Extract the [x, y] coordinate from the center of the cell holding the provided text.  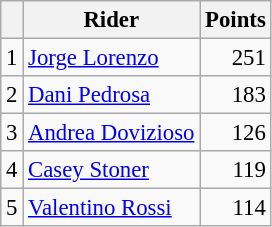
5 [12, 208]
183 [236, 95]
Andrea Dovizioso [112, 133]
126 [236, 133]
4 [12, 170]
114 [236, 208]
3 [12, 133]
Jorge Lorenzo [112, 58]
2 [12, 95]
119 [236, 170]
Casey Stoner [112, 170]
251 [236, 58]
Rider [112, 20]
1 [12, 58]
Points [236, 20]
Dani Pedrosa [112, 95]
Valentino Rossi [112, 208]
